Return (x, y) of the center of cell containing provided text 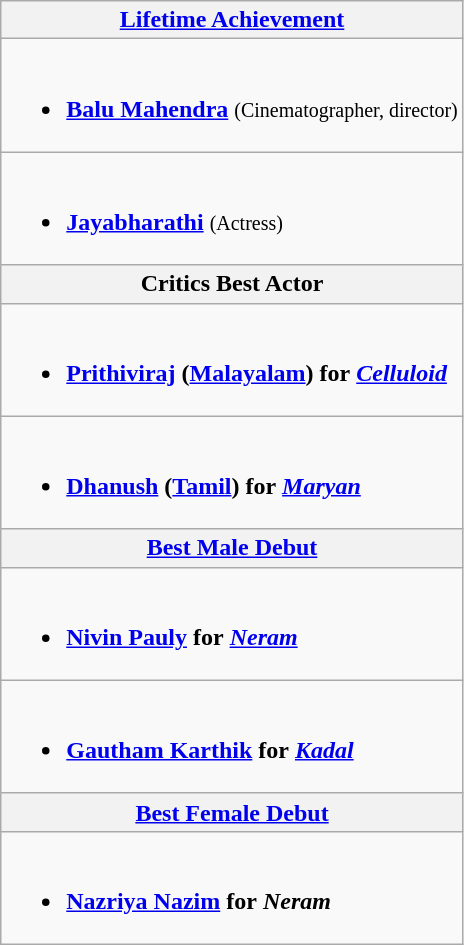
Best Male Debut (232, 548)
Jayabharathi (Actress) (232, 208)
Lifetime Achievement (232, 20)
Critics Best Actor (232, 284)
Nazriya Nazim for Neram (232, 888)
Best Female Debut (232, 812)
Balu Mahendra (Cinematographer, director) (232, 96)
Dhanush (Tamil) for Maryan (232, 472)
Nivin Pauly for Neram (232, 624)
Prithiviraj (Malayalam) for Celluloid (232, 360)
Gautham Karthik for Kadal (232, 736)
